For the text-containing cell, return its midpoint in (x, y) coordinate format. 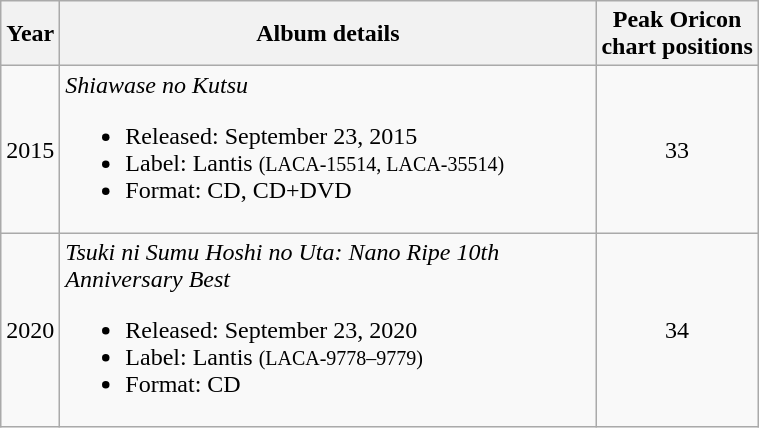
33 (677, 150)
2020 (30, 330)
34 (677, 330)
Album details (328, 34)
Peak Oricon chart positions (677, 34)
Year (30, 34)
Tsuki ni Sumu Hoshi no Uta: Nano Ripe 10th Anniversary BestReleased: September 23, 2020Label: Lantis (LACA-9778–9779)Format: CD (328, 330)
Shiawase no KutsuReleased: September 23, 2015Label: Lantis (LACA-15514, LACA-35514)Format: CD, CD+DVD (328, 150)
2015 (30, 150)
